Locate the cell with the specified text and output its [X, Y] center coordinate. 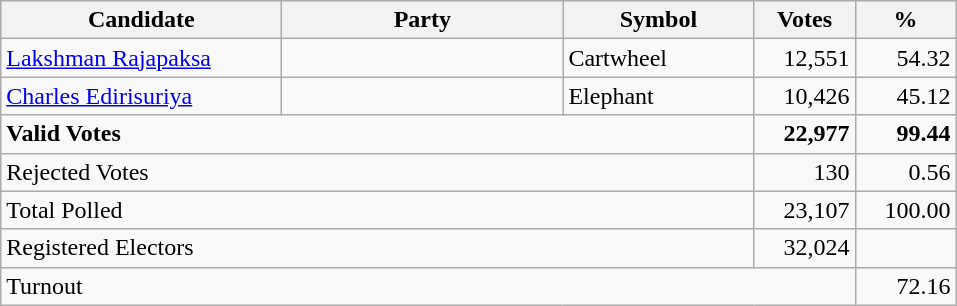
32,024 [804, 248]
72.16 [906, 286]
Registered Electors [378, 248]
54.32 [906, 58]
Cartwheel [658, 58]
130 [804, 172]
Elephant [658, 96]
99.44 [906, 134]
Valid Votes [378, 134]
Symbol [658, 20]
100.00 [906, 210]
Lakshman Rajapaksa [142, 58]
Candidate [142, 20]
Total Polled [378, 210]
% [906, 20]
12,551 [804, 58]
Party [422, 20]
Votes [804, 20]
45.12 [906, 96]
23,107 [804, 210]
Turnout [428, 286]
22,977 [804, 134]
Rejected Votes [378, 172]
10,426 [804, 96]
0.56 [906, 172]
Charles Edirisuriya [142, 96]
